Provide the (X, Y) coordinate of the cell's center where the given text is located.  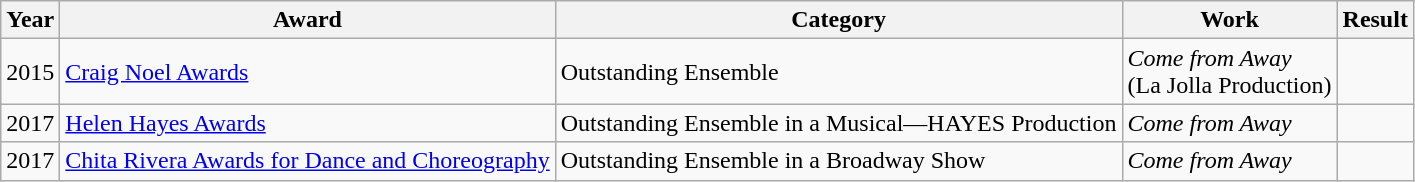
Outstanding Ensemble in a Broadway Show (838, 161)
Craig Noel Awards (308, 72)
Outstanding Ensemble in a Musical—HAYES Production (838, 123)
Result (1375, 20)
2015 (30, 72)
Helen Hayes Awards (308, 123)
Year (30, 20)
Category (838, 20)
Chita Rivera Awards for Dance and Choreography (308, 161)
Come from Away(La Jolla Production) (1230, 72)
Outstanding Ensemble (838, 72)
Award (308, 20)
Work (1230, 20)
